Detect which cell encompasses the target text, then output its [x, y] center coordinate. 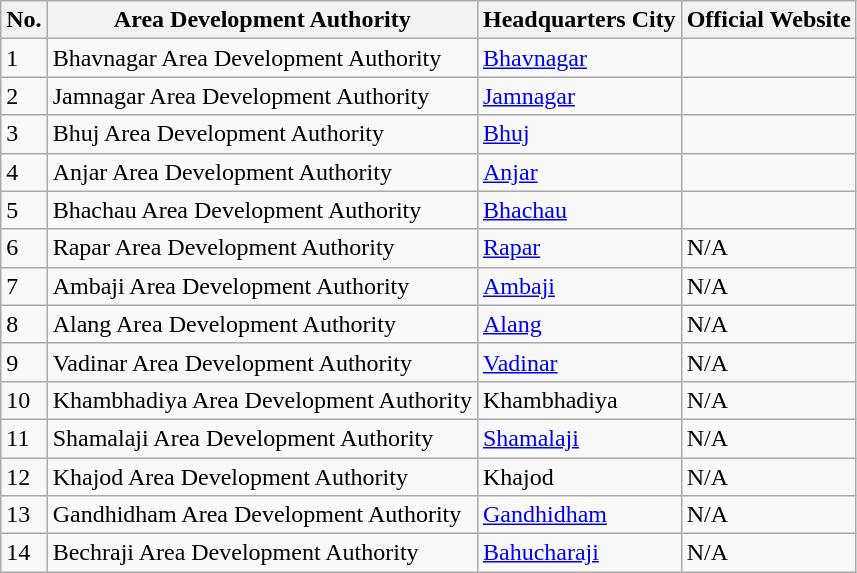
7 [24, 286]
Alang Area Development Authority [262, 324]
Official Website [768, 20]
10 [24, 400]
Bhachau [579, 210]
Jamnagar Area Development Authority [262, 96]
Ambaji Area Development Authority [262, 286]
Anjar [579, 172]
Bhuj Area Development Authority [262, 134]
2 [24, 96]
13 [24, 515]
Khajod Area Development Authority [262, 477]
Bhavnagar Area Development Authority [262, 58]
Khambhadiya [579, 400]
Vadinar Area Development Authority [262, 362]
Rapar Area Development Authority [262, 248]
12 [24, 477]
Bechraji Area Development Authority [262, 553]
Rapar [579, 248]
3 [24, 134]
4 [24, 172]
Alang [579, 324]
No. [24, 20]
8 [24, 324]
Ambaji [579, 286]
Area Development Authority [262, 20]
Shamalaji [579, 438]
Vadinar [579, 362]
Gandhidham [579, 515]
6 [24, 248]
Bhuj [579, 134]
14 [24, 553]
Khambhadiya Area Development Authority [262, 400]
11 [24, 438]
Shamalaji Area Development Authority [262, 438]
Bhachau Area Development Authority [262, 210]
9 [24, 362]
Khajod [579, 477]
Gandhidham Area Development Authority [262, 515]
Headquarters City [579, 20]
Jamnagar [579, 96]
1 [24, 58]
5 [24, 210]
Bhavnagar [579, 58]
Bahucharaji [579, 553]
Anjar Area Development Authority [262, 172]
